Capture the cell that displays the provided text and extract its [X, Y] central coordinate. 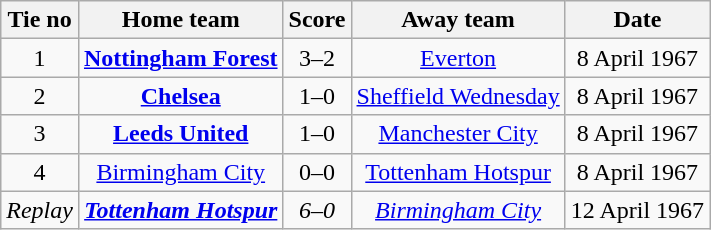
Everton [458, 58]
3–2 [317, 58]
Replay [40, 210]
Date [637, 20]
Home team [180, 20]
Sheffield Wednesday [458, 96]
Manchester City [458, 134]
12 April 1967 [637, 210]
Chelsea [180, 96]
Nottingham Forest [180, 58]
Tie no [40, 20]
2 [40, 96]
Away team [458, 20]
1 [40, 58]
Leeds United [180, 134]
4 [40, 172]
6–0 [317, 210]
0–0 [317, 172]
Score [317, 20]
3 [40, 134]
